Identify which cell holds the provided text, then report its (X, Y) central coordinate. 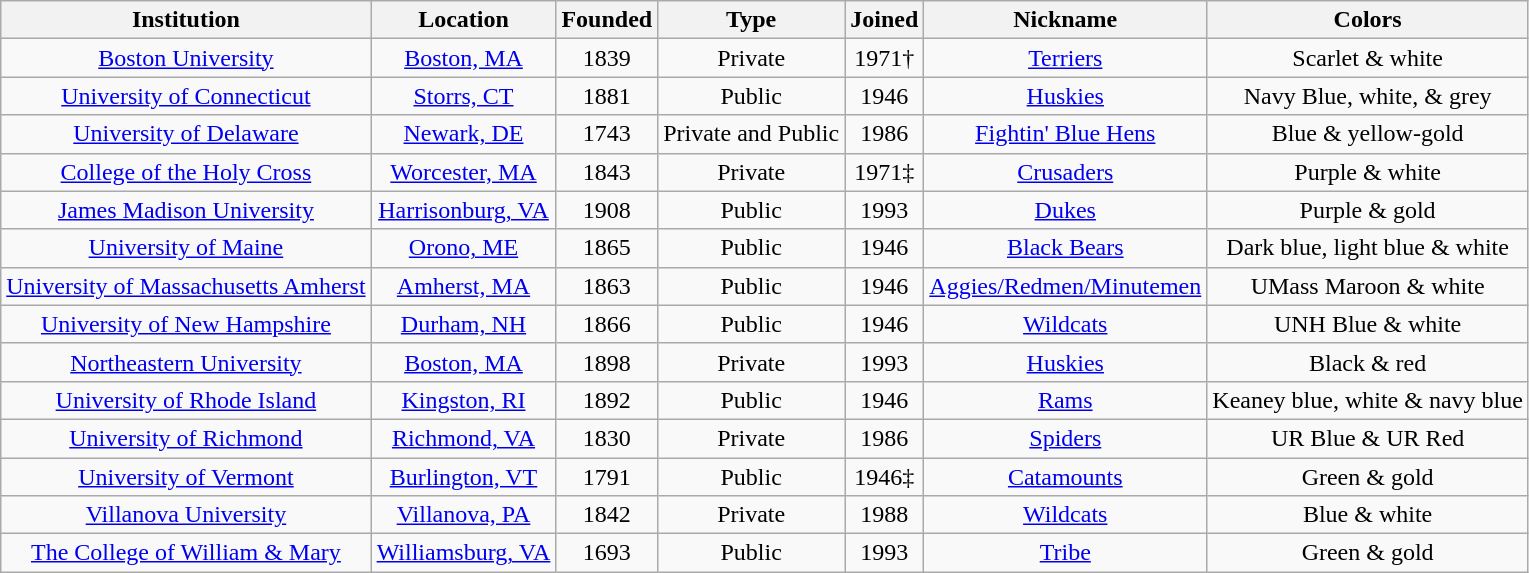
University of Massachusetts Amherst (186, 286)
University of Rhode Island (186, 400)
Black & red (1368, 362)
Spiders (1066, 438)
The College of William & Mary (186, 553)
Institution (186, 20)
College of the Holy Cross (186, 172)
1843 (607, 172)
University of Maine (186, 248)
University of Connecticut (186, 96)
Colors (1368, 20)
Purple & gold (1368, 210)
1908 (607, 210)
Rams (1066, 400)
Scarlet & white (1368, 58)
1743 (607, 134)
Burlington, VT (464, 477)
Worcester, MA (464, 172)
1988 (884, 515)
Nickname (1066, 20)
Purple & white (1368, 172)
Boston University (186, 58)
Dark blue, light blue & white (1368, 248)
Williamsburg, VA (464, 553)
Catamounts (1066, 477)
1971‡ (884, 172)
Northeastern University (186, 362)
Joined (884, 20)
Richmond, VA (464, 438)
UR Blue & UR Red (1368, 438)
Fightin' Blue Hens (1066, 134)
Type (752, 20)
Private and Public (752, 134)
1693 (607, 553)
Founded (607, 20)
UMass Maroon & white (1368, 286)
Orono, ME (464, 248)
Blue & white (1368, 515)
1830 (607, 438)
1866 (607, 324)
Durham, NH (464, 324)
Terriers (1066, 58)
1865 (607, 248)
University of Vermont (186, 477)
1898 (607, 362)
1881 (607, 96)
Navy Blue, white, & grey (1368, 96)
University of Richmond (186, 438)
Villanova, PA (464, 515)
Blue & yellow-gold (1368, 134)
Villanova University (186, 515)
1892 (607, 400)
UNH Blue & white (1368, 324)
Amherst, MA (464, 286)
James Madison University (186, 210)
Kingston, RI (464, 400)
Tribe (1066, 553)
Newark, DE (464, 134)
Location (464, 20)
Dukes (1066, 210)
1946‡ (884, 477)
Crusaders (1066, 172)
University of Delaware (186, 134)
Storrs, CT (464, 96)
Keaney blue, white & navy blue (1368, 400)
1971† (884, 58)
1839 (607, 58)
1791 (607, 477)
Harrisonburg, VA (464, 210)
Aggies/Redmen/Minutemen (1066, 286)
University of New Hampshire (186, 324)
Black Bears (1066, 248)
1863 (607, 286)
1842 (607, 515)
